Return [x, y] of the center of cell containing provided text 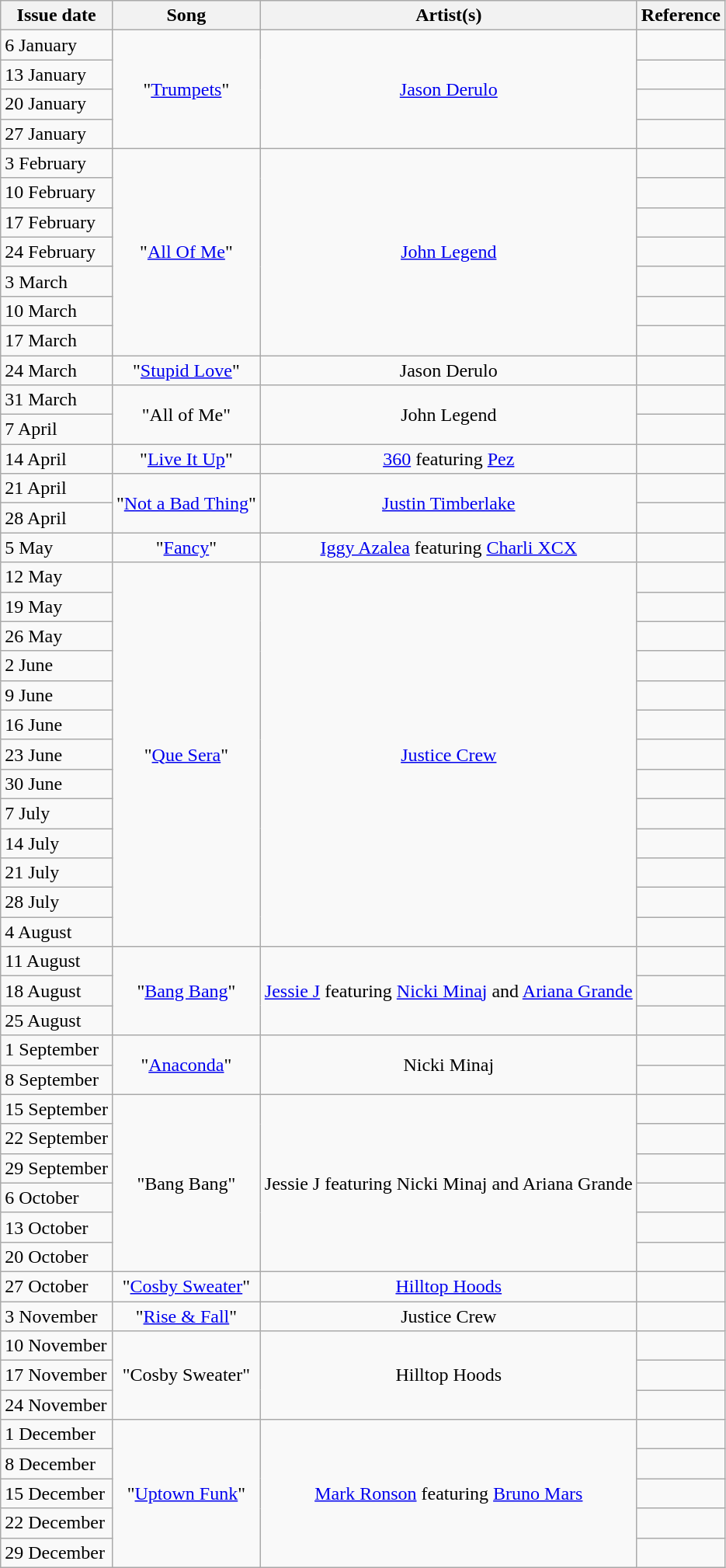
Reference [680, 16]
"Fancy" [186, 548]
27 January [57, 134]
12 May [57, 577]
29 December [57, 1552]
5 May [57, 548]
360 featuring Pez [449, 459]
30 June [57, 784]
25 August [57, 1020]
28 July [57, 902]
Nicki Minaj [449, 1065]
20 January [57, 104]
2 June [57, 666]
7 July [57, 813]
24 February [57, 252]
"Not a Bad Thing" [186, 503]
14 July [57, 843]
13 October [57, 1227]
16 June [57, 725]
10 November [57, 1346]
6 January [57, 45]
10 February [57, 193]
"Anaconda" [186, 1065]
29 September [57, 1168]
8 December [57, 1464]
9 June [57, 695]
1 December [57, 1434]
28 April [57, 518]
Justin Timberlake [449, 503]
22 September [57, 1139]
"Uptown Funk" [186, 1493]
1 September [57, 1050]
10 March [57, 311]
15 December [57, 1493]
Issue date [57, 16]
17 November [57, 1375]
18 August [57, 991]
23 June [57, 754]
4 August [57, 932]
"Trumpets" [186, 89]
6 October [57, 1198]
21 July [57, 873]
14 April [57, 459]
27 October [57, 1286]
22 December [57, 1523]
7 April [57, 429]
13 January [57, 75]
8 September [57, 1080]
15 September [57, 1109]
17 March [57, 340]
"Rise & Fall" [186, 1316]
"All Of Me" [186, 252]
3 November [57, 1316]
Artist(s) [449, 16]
17 February [57, 222]
"Live It Up" [186, 459]
20 October [57, 1257]
19 May [57, 607]
Song [186, 16]
24 March [57, 370]
11 August [57, 961]
Mark Ronson featuring Bruno Mars [449, 1493]
"Que Sera" [186, 755]
Iggy Azalea featuring Charli XCX [449, 548]
"All of Me" [186, 415]
24 November [57, 1405]
21 April [57, 488]
3 February [57, 163]
3 March [57, 281]
26 May [57, 636]
"Stupid Love" [186, 370]
31 March [57, 400]
